Find where the given text appears and provide that cell's center as (x, y) coordinate. 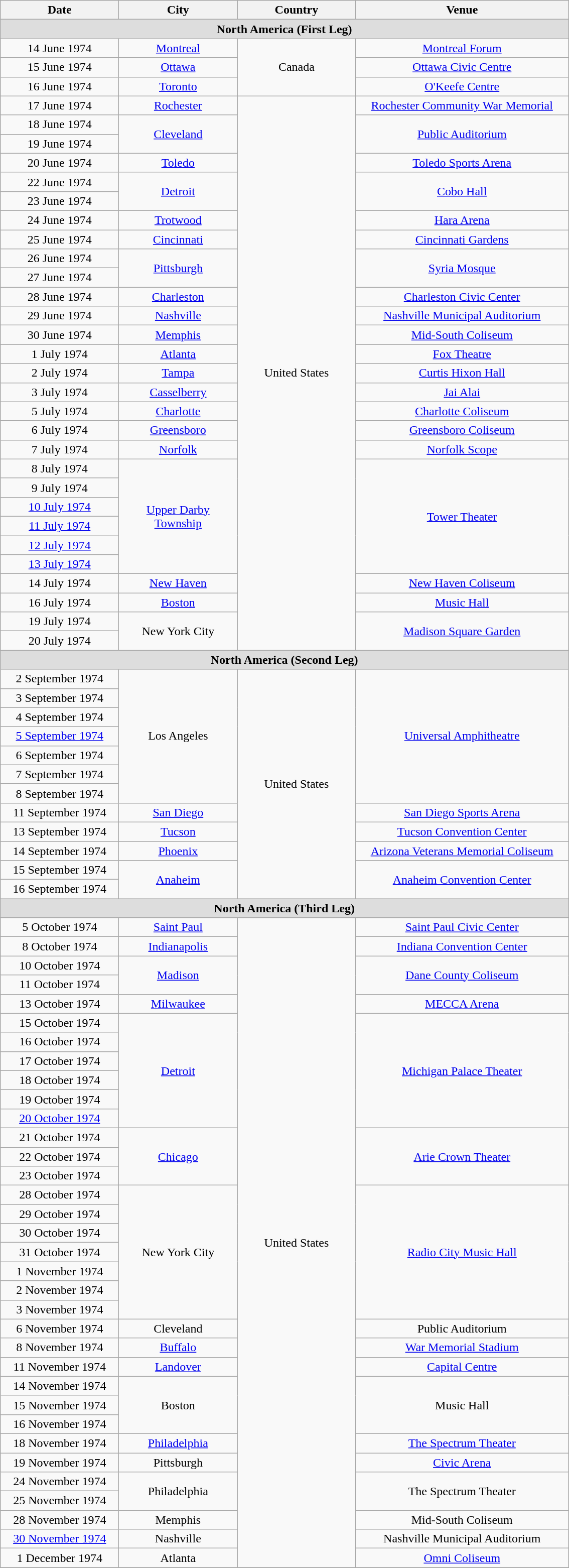
Venue (462, 10)
1 November 1974 (60, 1271)
20 October 1974 (60, 1118)
24 November 1974 (60, 1482)
O'Keefe Centre (462, 86)
12 July 1974 (60, 545)
Toronto (178, 86)
Canada (297, 67)
16 June 1974 (60, 86)
7 September 1974 (60, 774)
3 July 1974 (60, 392)
25 June 1974 (60, 239)
15 October 1974 (60, 1023)
Charleston (178, 297)
31 October 1974 (60, 1252)
23 October 1974 (60, 1176)
Phoenix (178, 851)
29 October 1974 (60, 1214)
9 July 1974 (60, 488)
City (178, 10)
Dane County Coliseum (462, 975)
8 October 1974 (60, 946)
15 September 1974 (60, 870)
5 September 1974 (60, 736)
18 June 1974 (60, 125)
8 July 1974 (60, 468)
10 July 1974 (60, 507)
1 July 1974 (60, 354)
18 November 1974 (60, 1443)
30 November 1974 (60, 1539)
New Haven Coliseum (462, 583)
Tower Theater (462, 516)
8 November 1974 (60, 1348)
Arizona Veterans Memorial Coliseum (462, 851)
11 October 1974 (60, 985)
21 October 1974 (60, 1137)
6 November 1974 (60, 1329)
Saint Paul Civic Center (462, 927)
Cincinnati (178, 239)
Madison Square Garden (462, 631)
25 November 1974 (60, 1501)
Rochester Community War Memorial (462, 105)
Anaheim Convention Center (462, 880)
Norfolk (178, 449)
30 June 1974 (60, 335)
6 September 1974 (60, 755)
Greensboro (178, 430)
Fox Theatre (462, 354)
27 June 1974 (60, 278)
15 June 1974 (60, 67)
San Diego Sports Arena (462, 812)
Upper Darby Township (178, 516)
North America (Second Leg) (285, 660)
Landover (178, 1367)
5 October 1974 (60, 927)
Trotwood (178, 220)
2 July 1974 (60, 373)
New Haven (178, 583)
18 October 1974 (60, 1080)
War Memorial Stadium (462, 1348)
Curtis Hixon Hall (462, 373)
10 October 1974 (60, 966)
Charlotte (178, 411)
Arie Crown Theater (462, 1156)
14 September 1974 (60, 851)
Tucson Convention Center (462, 831)
5 July 1974 (60, 411)
Universal Amphitheatre (462, 736)
4 September 1974 (60, 717)
11 September 1974 (60, 812)
Country (297, 10)
Toledo (178, 163)
Tampa (178, 373)
Michigan Palace Theater (462, 1070)
28 November 1974 (60, 1520)
13 July 1974 (60, 564)
Hara Arena (462, 220)
Ottawa (178, 67)
Indianapolis (178, 946)
Los Angeles (178, 736)
MECCA Arena (462, 1004)
19 November 1974 (60, 1463)
Norfolk Scope (462, 449)
Toledo Sports Arena (462, 163)
Montreal Forum (462, 48)
Civic Arena (462, 1463)
28 October 1974 (60, 1195)
Casselberry (178, 392)
19 October 1974 (60, 1099)
16 October 1974 (60, 1042)
3 November 1974 (60, 1309)
17 June 1974 (60, 105)
Tucson (178, 831)
Rochester (178, 105)
23 June 1974 (60, 201)
Radio City Music Hall (462, 1252)
Saint Paul (178, 927)
19 July 1974 (60, 622)
Charleston Civic Center (462, 297)
Cincinnati Gardens (462, 239)
6 July 1974 (60, 430)
22 October 1974 (60, 1156)
Ottawa Civic Centre (462, 67)
11 November 1974 (60, 1367)
1 December 1974 (60, 1558)
28 June 1974 (60, 297)
2 September 1974 (60, 679)
Buffalo (178, 1348)
30 October 1974 (60, 1233)
8 September 1974 (60, 793)
16 September 1974 (60, 889)
2 November 1974 (60, 1290)
Milwaukee (178, 1004)
15 November 1974 (60, 1405)
Charlotte Coliseum (462, 411)
17 October 1974 (60, 1061)
Date (60, 10)
Anaheim (178, 880)
14 June 1974 (60, 48)
20 July 1974 (60, 641)
Capital Centre (462, 1367)
Syria Mosque (462, 268)
Montreal (178, 48)
Greensboro Coliseum (462, 430)
29 June 1974 (60, 316)
3 September 1974 (60, 698)
7 July 1974 (60, 449)
Chicago (178, 1156)
Omni Coliseum (462, 1558)
13 September 1974 (60, 831)
26 June 1974 (60, 259)
11 July 1974 (60, 526)
24 June 1974 (60, 220)
San Diego (178, 812)
16 July 1974 (60, 602)
Cobo Hall (462, 191)
North America (First Leg) (285, 29)
Madison (178, 975)
Indiana Convention Center (462, 946)
14 November 1974 (60, 1386)
14 July 1974 (60, 583)
16 November 1974 (60, 1424)
22 June 1974 (60, 182)
19 June 1974 (60, 144)
20 June 1974 (60, 163)
North America (Third Leg) (285, 908)
13 October 1974 (60, 1004)
Jai Alai (462, 392)
